Search for the cell housing the specified text and yield its (x, y) center coordinate. 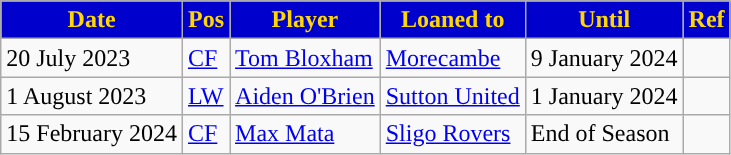
1 August 2023 (92, 96)
End of Season (604, 134)
Sligo Rovers (452, 134)
Ref (706, 20)
Morecambe (452, 58)
9 January 2024 (604, 58)
Tom Bloxham (306, 58)
Aiden O'Brien (306, 96)
Max Mata (306, 134)
Date (92, 20)
Player (306, 20)
Pos (206, 20)
1 January 2024 (604, 96)
Loaned to (452, 20)
Until (604, 20)
LW (206, 96)
15 February 2024 (92, 134)
20 July 2023 (92, 58)
Sutton United (452, 96)
